Return [x, y] of the center of cell containing provided text 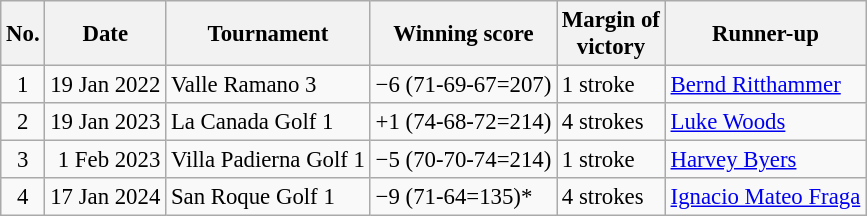
Bernd Ritthammer [765, 85]
La Canada Golf 1 [268, 122]
1 Feb 2023 [106, 160]
4 [23, 197]
Villa Padierna Golf 1 [268, 160]
Margin ofvictory [612, 34]
2 [23, 122]
1 [23, 85]
19 Jan 2022 [106, 85]
Harvey Byers [765, 160]
−9 (71-64=135)* [463, 197]
Valle Ramano 3 [268, 85]
Ignacio Mateo Fraga [765, 197]
+1 (74-68-72=214) [463, 122]
−6 (71-69-67=207) [463, 85]
Luke Woods [765, 122]
Date [106, 34]
San Roque Golf 1 [268, 197]
No. [23, 34]
3 [23, 160]
Runner-up [765, 34]
19 Jan 2023 [106, 122]
17 Jan 2024 [106, 197]
−5 (70-70-74=214) [463, 160]
Winning score [463, 34]
Tournament [268, 34]
